Detect which cell encompasses the target text, then output its (x, y) center coordinate. 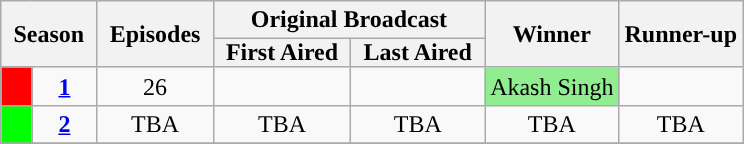
Winner (552, 34)
26 (155, 86)
Akash Singh (552, 86)
Original Broadcast (348, 20)
2 (64, 124)
First Aired (282, 53)
Last Aired (418, 53)
Season (49, 34)
Runner-up (681, 34)
Episodes (155, 34)
1 (64, 86)
